Locate the cell with the specified text and output its (x, y) center coordinate. 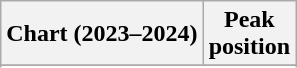
Peakposition (249, 34)
Chart (2023–2024) (102, 34)
